Search for the cell housing the specified text and yield its [x, y] center coordinate. 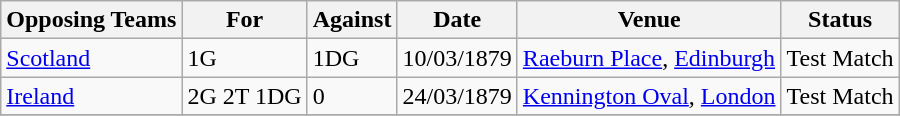
Opposing Teams [92, 20]
1G [244, 58]
Kennington Oval, London [649, 96]
Ireland [92, 96]
Date [457, 20]
24/03/1879 [457, 96]
2G 2T 1DG [244, 96]
Scotland [92, 58]
Raeburn Place, Edinburgh [649, 58]
1DG [352, 58]
For [244, 20]
0 [352, 96]
Status [840, 20]
Venue [649, 20]
Against [352, 20]
10/03/1879 [457, 58]
